Provide the (x, y) coordinate of the cell's center where the given text is located.  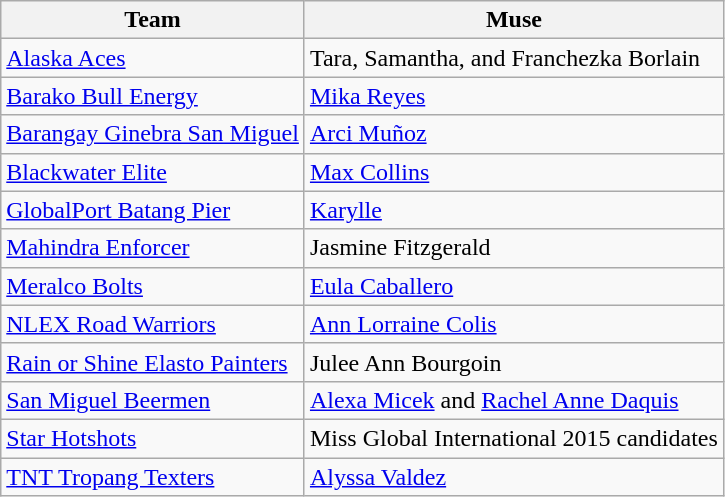
GlobalPort Batang Pier (153, 210)
Alaska Aces (153, 58)
Barako Bull Energy (153, 96)
Team (153, 20)
Muse (514, 20)
Miss Global International 2015 candidates (514, 438)
Barangay Ginebra San Miguel (153, 134)
Mika Reyes (514, 96)
Ann Lorraine Colis (514, 324)
Mahindra Enforcer (153, 248)
Meralco Bolts (153, 286)
Tara, Samantha, and Franchezka Borlain (514, 58)
Max Collins (514, 172)
Karylle (514, 210)
Blackwater Elite (153, 172)
Star Hotshots (153, 438)
Alexa Micek and Rachel Anne Daquis (514, 400)
Julee Ann Bourgoin (514, 362)
Jasmine Fitzgerald (514, 248)
Arci Muñoz (514, 134)
TNT Tropang Texters (153, 477)
San Miguel Beermen (153, 400)
Alyssa Valdez (514, 477)
Rain or Shine Elasto Painters (153, 362)
Eula Caballero (514, 286)
NLEX Road Warriors (153, 324)
